From the cell containing the given text, extract its center point as [x, y] coordinate. 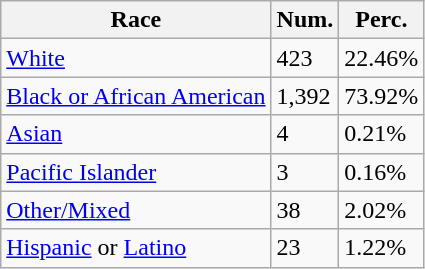
White [136, 58]
23 [305, 248]
423 [305, 58]
0.16% [382, 172]
1,392 [305, 96]
Race [136, 20]
2.02% [382, 210]
Num. [305, 20]
22.46% [382, 58]
Other/Mixed [136, 210]
1.22% [382, 248]
Asian [136, 134]
73.92% [382, 96]
3 [305, 172]
4 [305, 134]
Black or African American [136, 96]
Hispanic or Latino [136, 248]
0.21% [382, 134]
38 [305, 210]
Pacific Islander [136, 172]
Perc. [382, 20]
